Determine the [x, y] coordinate at the center of the cell enclosing the given text.  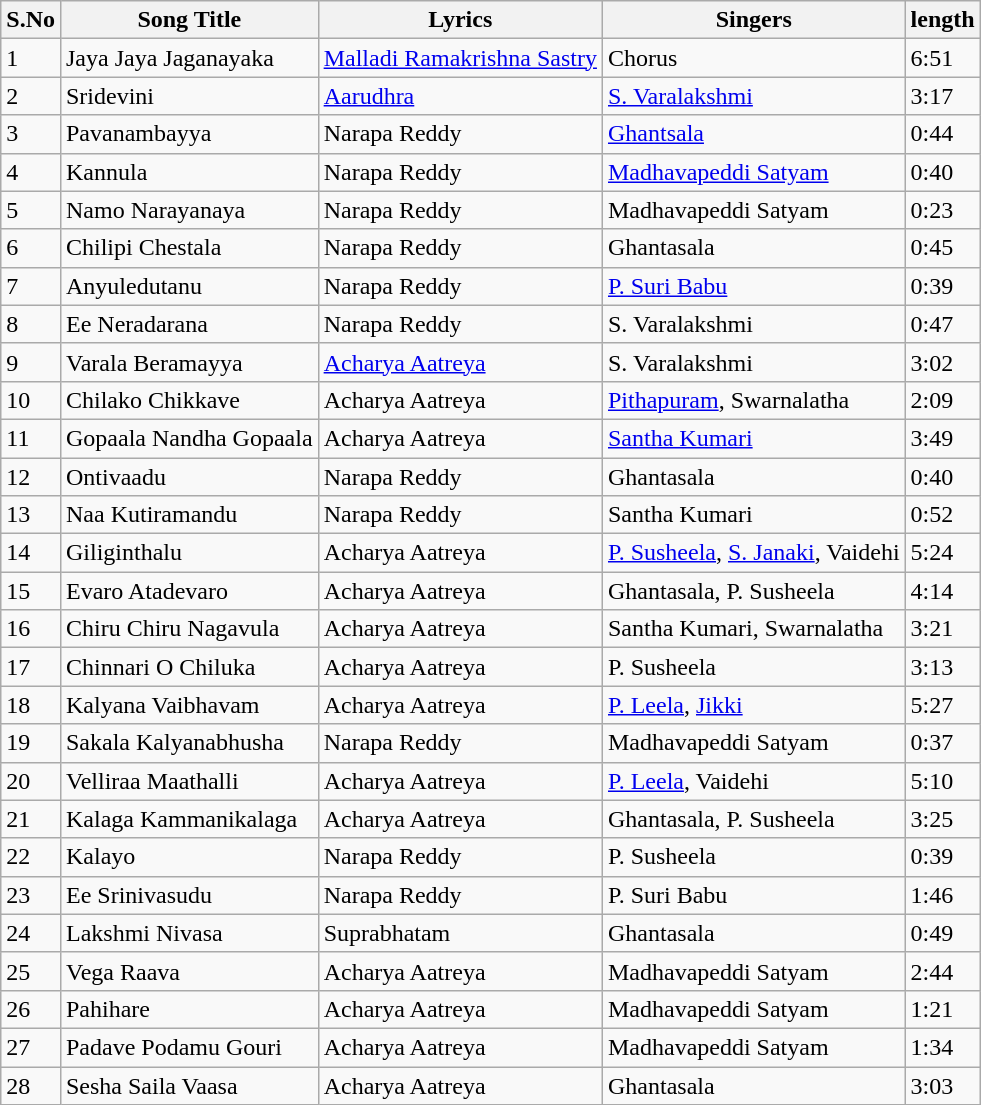
Kalaga Kammanikalaga [189, 819]
Ee Neradarana [189, 324]
5:27 [942, 705]
0:47 [942, 324]
2:09 [942, 400]
Chilako Chikkave [189, 400]
20 [31, 781]
Sridevini [189, 96]
Santha Kumari, Swarnalatha [754, 629]
0:52 [942, 515]
Kannula [189, 172]
14 [31, 553]
Chinnari O Chiluka [189, 667]
3:21 [942, 629]
12 [31, 477]
26 [31, 1009]
Pavanambayya [189, 134]
0:44 [942, 134]
22 [31, 857]
Pahihare [189, 1009]
4:14 [942, 591]
2 [31, 96]
5:24 [942, 553]
6 [31, 248]
1 [31, 58]
Velliraa Maathalli [189, 781]
Sesha Saila Vaasa [189, 1085]
Lyrics [460, 20]
6:51 [942, 58]
Gopaala Nandha Gopaala [189, 438]
2:44 [942, 971]
Kalayo [189, 857]
4 [31, 172]
3 [31, 134]
Vega Raava [189, 971]
Ee Srinivasudu [189, 895]
3:13 [942, 667]
0:37 [942, 743]
1:21 [942, 1009]
1:34 [942, 1047]
Lakshmi Nivasa [189, 933]
Kalyana Vaibhavam [189, 705]
P. Leela, Jikki [754, 705]
13 [31, 515]
18 [31, 705]
length [942, 20]
21 [31, 819]
Suprabhatam [460, 933]
Aarudhra [460, 96]
0:23 [942, 210]
9 [31, 362]
7 [31, 286]
Naa Kutiramandu [189, 515]
3:03 [942, 1085]
8 [31, 324]
Varala Beramayya [189, 362]
1:46 [942, 895]
25 [31, 971]
17 [31, 667]
Evaro Atadevaro [189, 591]
Jaya Jaya Jaganayaka [189, 58]
Anyuledutanu [189, 286]
Giliginthalu [189, 553]
3:49 [942, 438]
24 [31, 933]
Pithapuram, Swarnalatha [754, 400]
Chiru Chiru Nagavula [189, 629]
11 [31, 438]
Padave Podamu Gouri [189, 1047]
19 [31, 743]
Singers [754, 20]
S.No [31, 20]
Chorus [754, 58]
0:45 [942, 248]
Sakala Kalyanabhusha [189, 743]
3:02 [942, 362]
Namo Narayanaya [189, 210]
Ontivaadu [189, 477]
0:49 [942, 933]
5 [31, 210]
Ghantsala [754, 134]
Chilipi Chestala [189, 248]
28 [31, 1085]
3:25 [942, 819]
10 [31, 400]
15 [31, 591]
Song Title [189, 20]
Malladi Ramakrishna Sastry [460, 58]
5:10 [942, 781]
16 [31, 629]
23 [31, 895]
P. Leela, Vaidehi [754, 781]
P. Susheela, S. Janaki, Vaidehi [754, 553]
3:17 [942, 96]
27 [31, 1047]
